For the text-containing cell, return its midpoint in [X, Y] coordinate format. 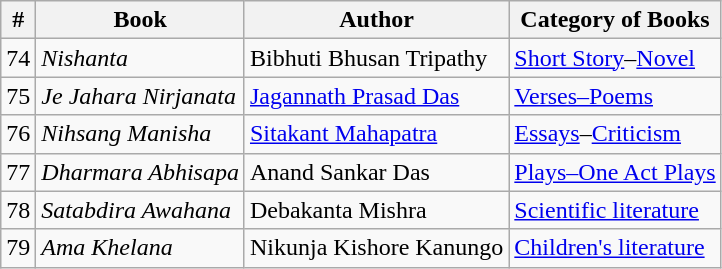
Ama Khelana [140, 248]
Je Jahara Nirjanata [140, 96]
Dharmara Abhisapa [140, 172]
Category of Books [615, 20]
Jagannath Prasad Das [376, 96]
Plays–One Act Plays [615, 172]
76 [18, 134]
Debakanta Mishra [376, 210]
Short Story–Novel [615, 58]
Children's literature [615, 248]
Scientific literature [615, 210]
Book [140, 20]
Author [376, 20]
78 [18, 210]
Bibhuti Bhusan Tripathy [376, 58]
Satabdira Awahana [140, 210]
75 [18, 96]
Nihsang Manisha [140, 134]
Essays–Criticism [615, 134]
Nikunja Kishore Kanungo [376, 248]
Nishanta [140, 58]
Verses–Poems [615, 96]
77 [18, 172]
Anand Sankar Das [376, 172]
79 [18, 248]
Sitakant Mahapatra [376, 134]
74 [18, 58]
# [18, 20]
